For the text-containing cell, return its midpoint in (x, y) coordinate format. 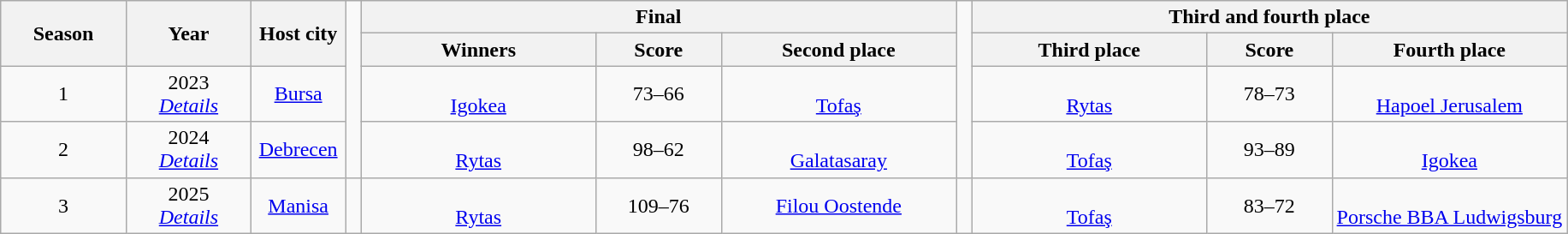
2023Details (188, 94)
Final (659, 17)
Debrecen (299, 149)
93–89 (1269, 149)
2025Details (188, 206)
83–72 (1269, 206)
Manisa (299, 206)
Filou Oostende (838, 206)
Second place (838, 50)
109–76 (659, 206)
2 (63, 149)
3 (63, 206)
Fourth place (1449, 50)
Third and fourth place (1269, 17)
Porsche BBA Ludwigsburg (1449, 206)
Hapoel Jerusalem (1449, 94)
Third place (1090, 50)
2024Details (188, 149)
73–66 (659, 94)
1 (63, 94)
98–62 (659, 149)
Host city (299, 33)
Winners (479, 50)
Galatasaray (838, 149)
Year (188, 33)
Season (63, 33)
78–73 (1269, 94)
Bursa (299, 94)
